Return [X, Y] of the center of cell containing provided text 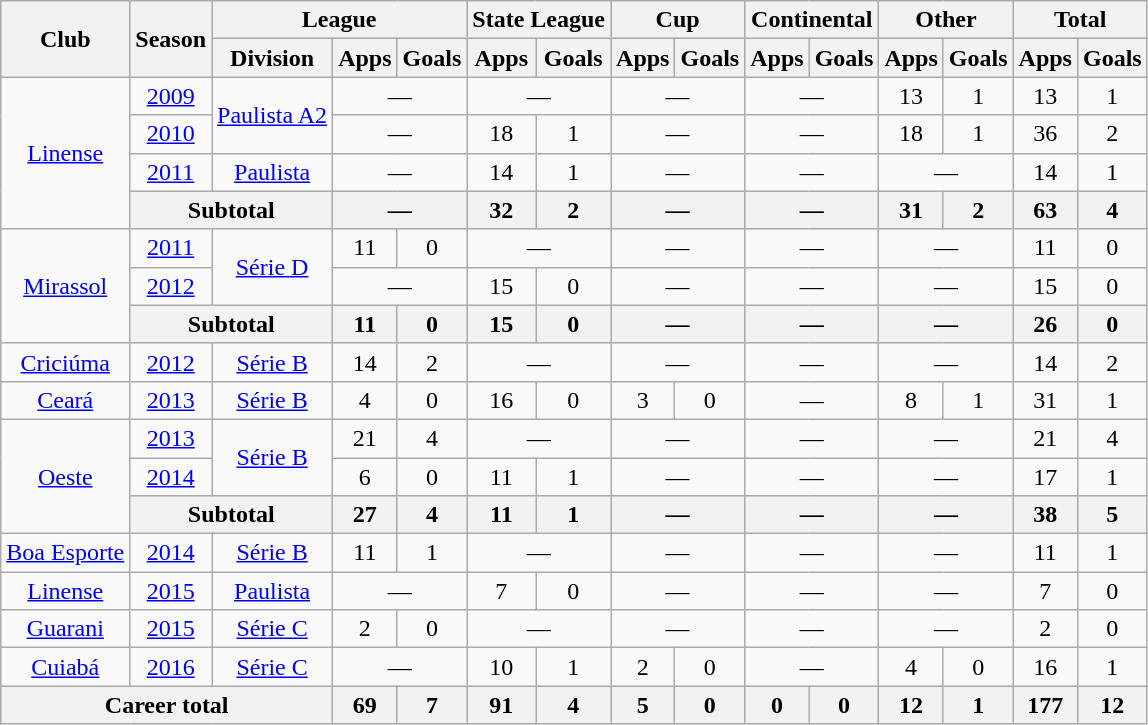
91 [502, 705]
State League [539, 20]
Guarani [66, 629]
8 [911, 400]
69 [365, 705]
Cup [678, 20]
Criciúma [66, 362]
Paulista A2 [272, 115]
2016 [171, 667]
10 [502, 667]
Continental [812, 20]
36 [1045, 134]
Club [66, 39]
27 [365, 515]
63 [1045, 210]
32 [502, 210]
17 [1045, 477]
Oeste [66, 476]
3 [643, 400]
Série D [272, 267]
Ceará [66, 400]
6 [365, 477]
Cuiabá [66, 667]
177 [1045, 705]
Division [272, 58]
League [340, 20]
26 [1045, 324]
Mirassol [66, 286]
2009 [171, 96]
Other [946, 20]
Boa Esporte [66, 553]
Career total [167, 705]
2010 [171, 134]
38 [1045, 515]
Total [1080, 20]
Season [171, 39]
